Pinpoint the cell where the given text exists, returning its (x, y) midpoint coordinate. 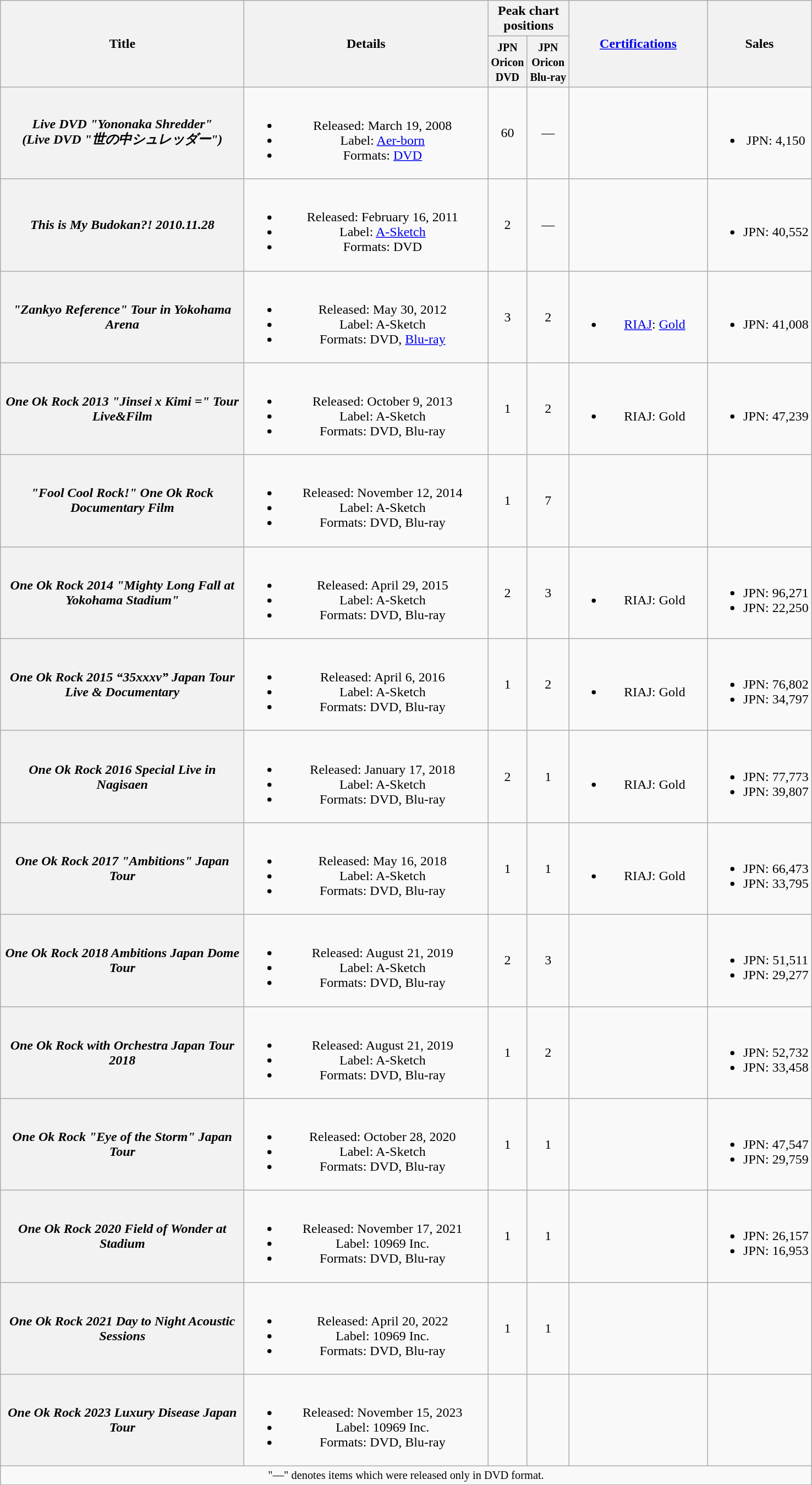
Released: February 16, 2011Label: A-SketchFormats: DVD (366, 225)
JPN: 41,008 (760, 317)
Released: March 19, 2008Label: Aer-bornFormats: DVD (366, 133)
Peak chart positions (529, 19)
"Fool Cool Rock!" One Ok Rock Documentary Film (122, 501)
Certifications (638, 44)
JPN: 47,547 JPN: 29,759 (760, 1145)
Released: November 15, 2023Label: 10969 Inc.Formats: DVD, Blu-ray (366, 1420)
One Ok Rock with Orchestra Japan Tour 2018 (122, 1052)
"Zankyo Reference" Tour in Yokohama Arena (122, 317)
JPN: 51,511 JPN: 29,277 (760, 960)
7 (548, 501)
Released: October 9, 2013Label: A-SketchFormats: DVD, Blu-ray (366, 408)
JPNOriconBlu-ray (548, 62)
Sales (760, 44)
Released: April 20, 2022Label: 10969 Inc.Formats: DVD, Blu-ray (366, 1329)
JPN: 4,150 (760, 133)
One Ok Rock 2018 Ambitions Japan Dome Tour (122, 960)
Released: May 30, 2012Label: A-SketchFormats: DVD, Blu-ray (366, 317)
Released: May 16, 2018Label: A-SketchFormats: DVD, Blu-ray (366, 869)
One Ok Rock 2013 "Jinsei x Kimi =" Tour Live&Film (122, 408)
One Ok Rock 2017 "Ambitions" Japan Tour (122, 869)
JPN: 52,732 JPN: 33,458 (760, 1052)
Released: November 17, 2021Label: 10969 Inc.Formats: DVD, Blu-ray (366, 1236)
One Ok Rock 2021 Day to Night Acoustic Sessions (122, 1329)
One Ok Rock "Eye of the Storm" Japan Tour (122, 1145)
Title (122, 44)
One Ok Rock 2015 “35xxxv” Japan Tour Live & Documentary (122, 685)
Released: November 12, 2014Label: A-SketchFormats: DVD, Blu-ray (366, 501)
Released: October 28, 2020Label: A-SketchFormats: DVD, Blu-ray (366, 1145)
JPN: 66,473 JPN: 33,795 (760, 869)
Released: April 29, 2015Label: A-SketchFormats: DVD, Blu-ray (366, 592)
JPN: 76,802 JPN: 34,797 (760, 685)
One Ok Rock 2023 Luxury Disease Japan Tour (122, 1420)
JPN: 96,271 JPN: 22,250 (760, 592)
One Ok Rock 2020 Field of Wonder at Stadium (122, 1236)
Released: April 6, 2016Label: A-SketchFormats: DVD, Blu-ray (366, 685)
JPN: 26,157 JPN: 16,953 (760, 1236)
JPNOriconDVD (507, 62)
One Ok Rock 2014 "Mighty Long Fall at Yokohama Stadium" (122, 592)
Released: January 17, 2018Label: A-SketchFormats: DVD, Blu-ray (366, 776)
"—" denotes items which were released only in DVD format. (406, 1476)
Details (366, 44)
Live DVD "Yononaka Shredder" (Live DVD "世の中シュレッダー") (122, 133)
This is My Budokan?! 2010.11.28 (122, 225)
JPN: 77,773 JPN: 39,807 (760, 776)
60 (507, 133)
JPN: 47,239 (760, 408)
One Ok Rock 2016 Special Live in Nagisaen (122, 776)
JPN: 40,552 (760, 225)
